Capture the cell that displays the provided text and extract its (X, Y) central coordinate. 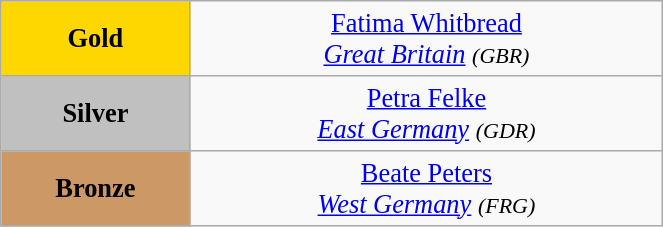
Silver (96, 112)
Fatima WhitbreadGreat Britain (GBR) (426, 38)
Bronze (96, 188)
Gold (96, 38)
Beate PetersWest Germany (FRG) (426, 188)
Petra FelkeEast Germany (GDR) (426, 112)
